Capture the cell that displays the provided text and extract its (X, Y) central coordinate. 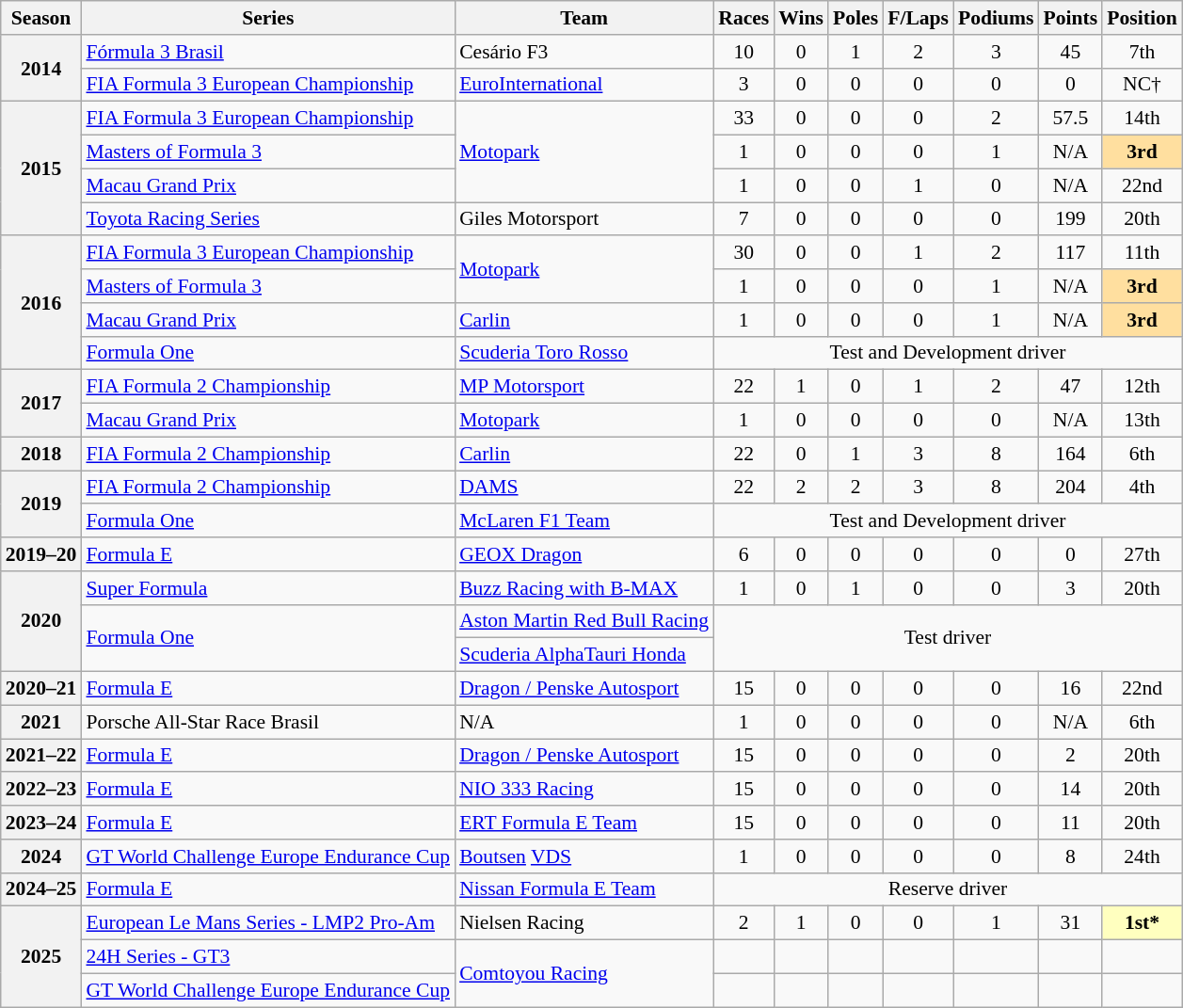
7th (1142, 52)
16 (1071, 689)
Super Formula (267, 588)
Series (267, 18)
45 (1071, 52)
Nissan Formula E Team (584, 889)
F/Laps (919, 18)
1st* (1142, 923)
4th (1142, 488)
Podiums (996, 18)
10 (743, 52)
Fórmula 3 Brasil (267, 52)
12th (1142, 387)
2018 (41, 454)
GEOX Dragon (584, 554)
24H Series - GT3 (267, 957)
NC† (1142, 85)
2014 (41, 68)
2024 (41, 856)
31 (1071, 923)
Scuderia Toro Rosso (584, 353)
2019–20 (41, 554)
2017 (41, 403)
Position (1142, 18)
ERT Formula E Team (584, 823)
Reserve driver (948, 889)
164 (1071, 454)
EuroInternational (584, 85)
30 (743, 253)
199 (1071, 219)
MP Motorsport (584, 387)
2021 (41, 722)
NIO 333 Racing (584, 790)
DAMS (584, 488)
6 (743, 554)
McLaren F1 Team (584, 521)
Wins (801, 18)
Points (1071, 18)
24th (1142, 856)
204 (1071, 488)
Boutsen VDS (584, 856)
Team (584, 18)
47 (1071, 387)
Comtoyou Racing (584, 973)
2015 (41, 168)
2025 (41, 956)
2024–25 (41, 889)
Poles (855, 18)
57.5 (1071, 119)
Aston Martin Red Bull Racing (584, 621)
Porsche All-Star Race Brasil (267, 722)
Toyota Racing Series (267, 219)
14 (1071, 790)
2022–23 (41, 790)
Cesário F3 (584, 52)
14th (1142, 119)
33 (743, 119)
Season (41, 18)
Giles Motorsport (584, 219)
11 (1071, 823)
2020–21 (41, 689)
European Le Mans Series - LMP2 Pro-Am (267, 923)
2016 (41, 303)
13th (1142, 421)
2023–24 (41, 823)
Races (743, 18)
27th (1142, 554)
2021–22 (41, 756)
2019 (41, 504)
117 (1071, 253)
Scuderia AlphaTauri Honda (584, 655)
Buzz Racing with B-MAX (584, 588)
Nielsen Racing (584, 923)
11th (1142, 253)
7 (743, 219)
2020 (41, 621)
Test driver (948, 638)
